Capture the cell that displays the provided text and extract its (X, Y) central coordinate. 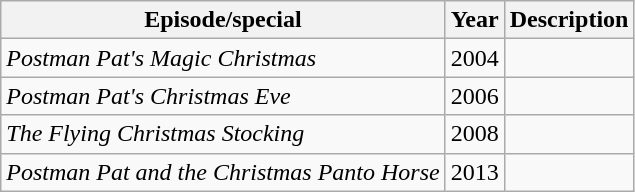
Postman Pat and the Christmas Panto Horse (223, 172)
Year (474, 20)
2004 (474, 58)
Description (569, 20)
Postman Pat's Magic Christmas (223, 58)
The Flying Christmas Stocking (223, 134)
2006 (474, 96)
2013 (474, 172)
Episode/special (223, 20)
2008 (474, 134)
Postman Pat's Christmas Eve (223, 96)
